Detect which cell encompasses the target text, then output its (X, Y) center coordinate. 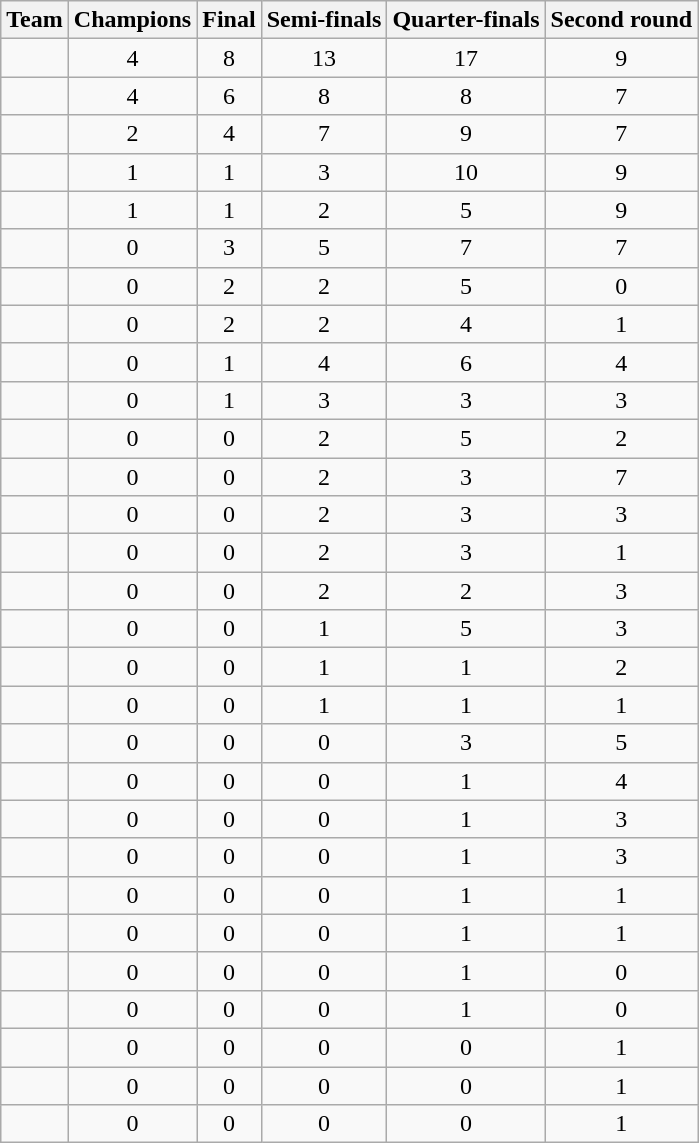
17 (466, 58)
Champions (132, 20)
13 (324, 58)
Final (229, 20)
Semi-finals (324, 20)
Quarter-finals (466, 20)
Second round (622, 20)
Team (35, 20)
10 (466, 172)
